Scan for the cell matching the given text and deliver its (x, y) coordinate at center. 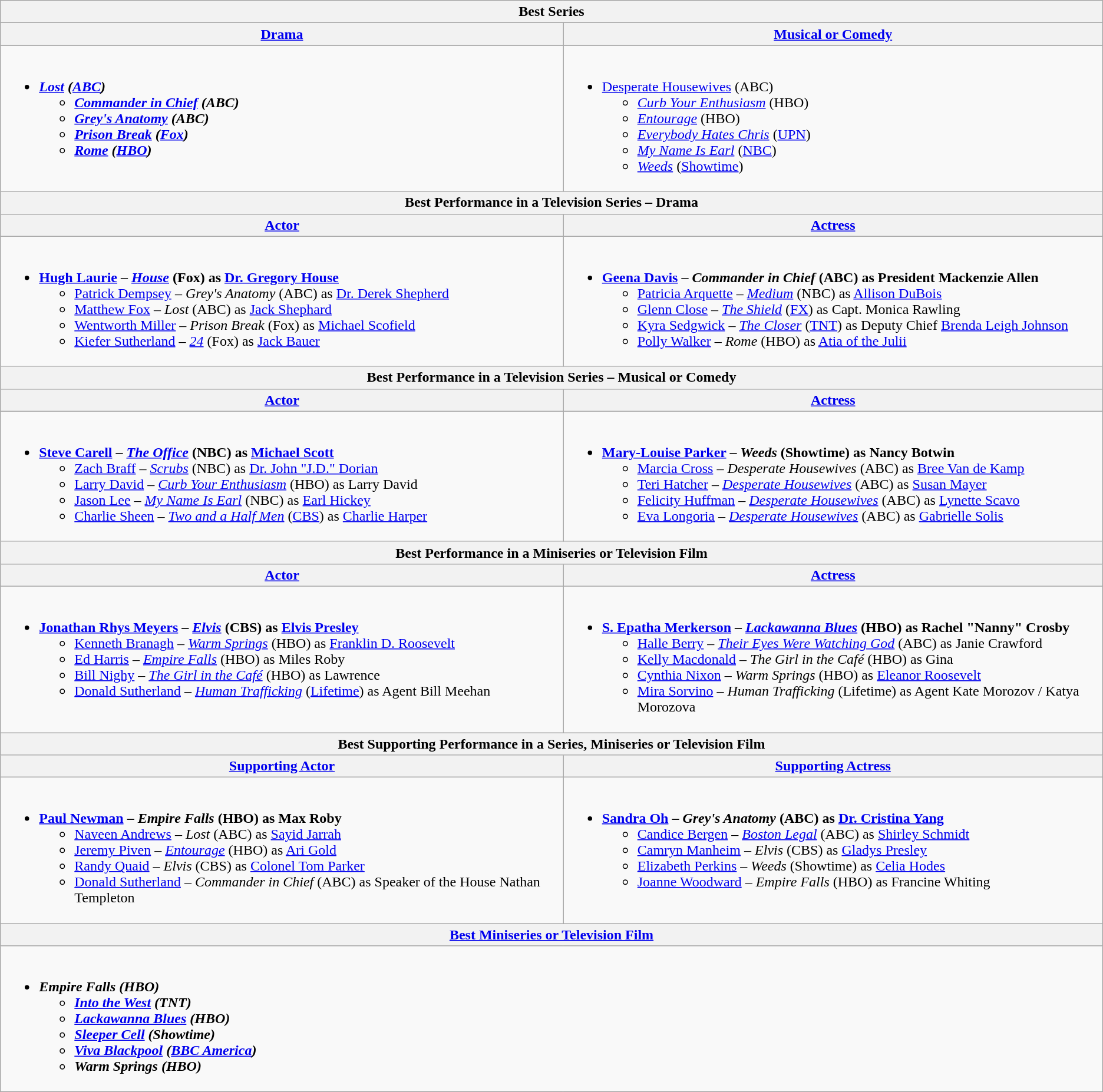
Drama (282, 34)
Best Supporting Performance in a Series, Miniseries or Television Film (551, 744)
Best Performance in a Television Series – Drama (551, 203)
Best Performance in a Miniseries or Television Film (551, 552)
Supporting Actor (282, 766)
Musical or Comedy (833, 34)
Empire Falls (HBO)Into the West (TNT)Lackawanna Blues (HBO)Sleeper Cell (Showtime)Viva Blackpool (BBC America)Warm Springs (HBO) (551, 1019)
Desperate Housewives (ABC)Curb Your Enthusiasm (HBO)Entourage (HBO)Everybody Hates Chris (UPN)My Name Is Earl (NBC)Weeds (Showtime) (833, 118)
Best Performance in a Television Series – Musical or Comedy (551, 378)
Lost (ABC)Commander in Chief (ABC)Grey's Anatomy (ABC)Prison Break (Fox)Rome (HBO) (282, 118)
Best Miniseries or Television Film (551, 935)
Best Series (551, 12)
Supporting Actress (833, 766)
